Search for the cell housing the specified text and yield its (x, y) center coordinate. 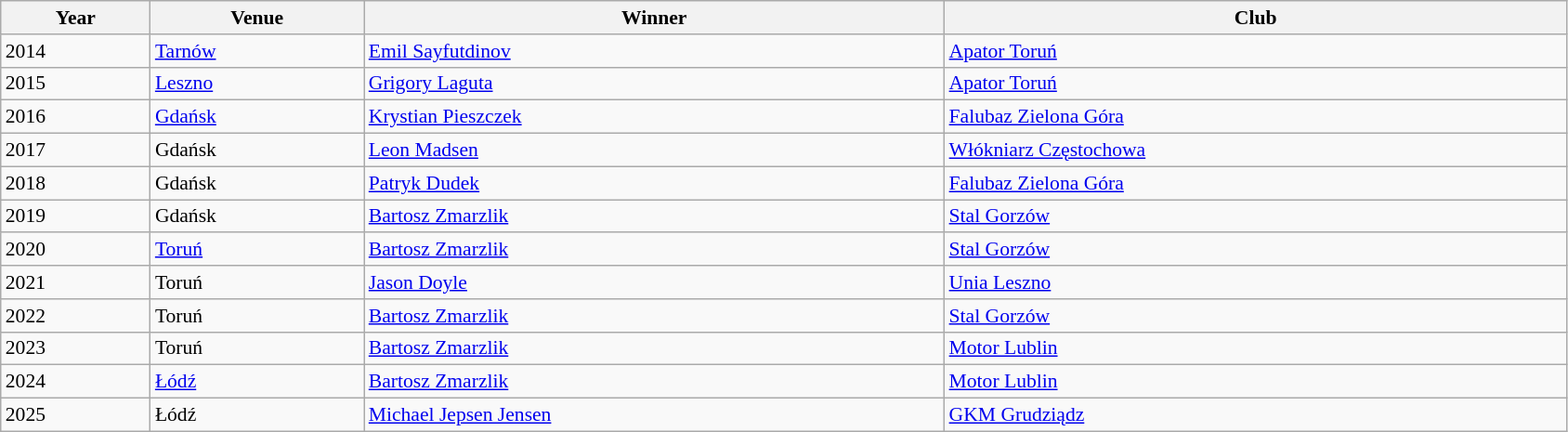
Grigory Laguta (654, 84)
Michael Jepsen Jensen (654, 415)
Year (76, 18)
Leon Madsen (654, 151)
Winner (654, 18)
Tarnów (257, 51)
GKM Grudziądz (1256, 415)
Club (1256, 18)
2025 (76, 415)
Patryk Dudek (654, 183)
Venue (257, 18)
2014 (76, 51)
2019 (76, 216)
Krystian Pieszczek (654, 117)
Emil Sayfutdinov (654, 51)
2021 (76, 282)
2020 (76, 250)
2024 (76, 382)
2017 (76, 151)
2016 (76, 117)
2015 (76, 84)
Leszno (257, 84)
Jason Doyle (654, 282)
2023 (76, 348)
Włókniarz Częstochowa (1256, 151)
2018 (76, 183)
Unia Leszno (1256, 282)
2022 (76, 316)
